Extract the (X, Y) coordinate from the center of the cell holding the provided text.  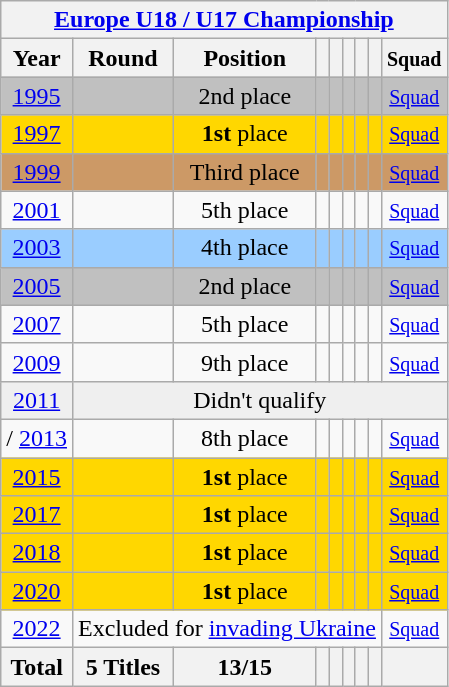
8th place (244, 438)
4th place (244, 248)
2003 (37, 248)
1997 (37, 134)
2001 (37, 210)
/ 2013 (37, 438)
Total (37, 667)
2017 (37, 515)
5 Titles (122, 667)
2018 (37, 553)
Excluded for invading Ukraine (226, 629)
Round (122, 58)
Year (37, 58)
2005 (37, 286)
2011 (37, 400)
Europe U18 / U17 Championship (224, 20)
2022 (37, 629)
9th place (244, 362)
2007 (37, 324)
2015 (37, 477)
2020 (37, 591)
1995 (37, 96)
1999 (37, 172)
Didn't qualify (260, 400)
13/15 (244, 667)
Position (244, 58)
2009 (37, 362)
Third place (244, 172)
